Determine the (X, Y) coordinate at the center of the cell enclosing the given text.  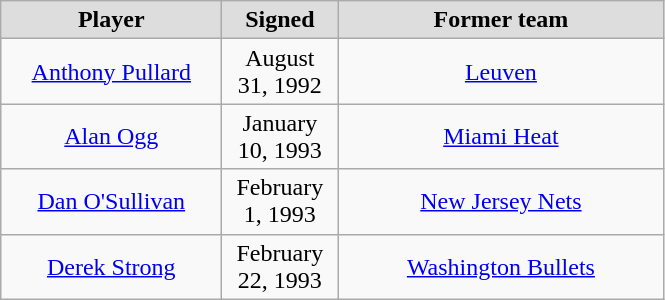
August 31, 1992 (280, 72)
Miami Heat (501, 136)
January 10, 1993 (280, 136)
Derek Strong (112, 266)
Former team (501, 20)
February 22, 1993 (280, 266)
Leuven (501, 72)
Signed (280, 20)
Anthony Pullard (112, 72)
Washington Bullets (501, 266)
Player (112, 20)
Alan Ogg (112, 136)
Dan O'Sullivan (112, 202)
February 1, 1993 (280, 202)
New Jersey Nets (501, 202)
